Provide the [x, y] coordinate of the cell's center where the given text is located.  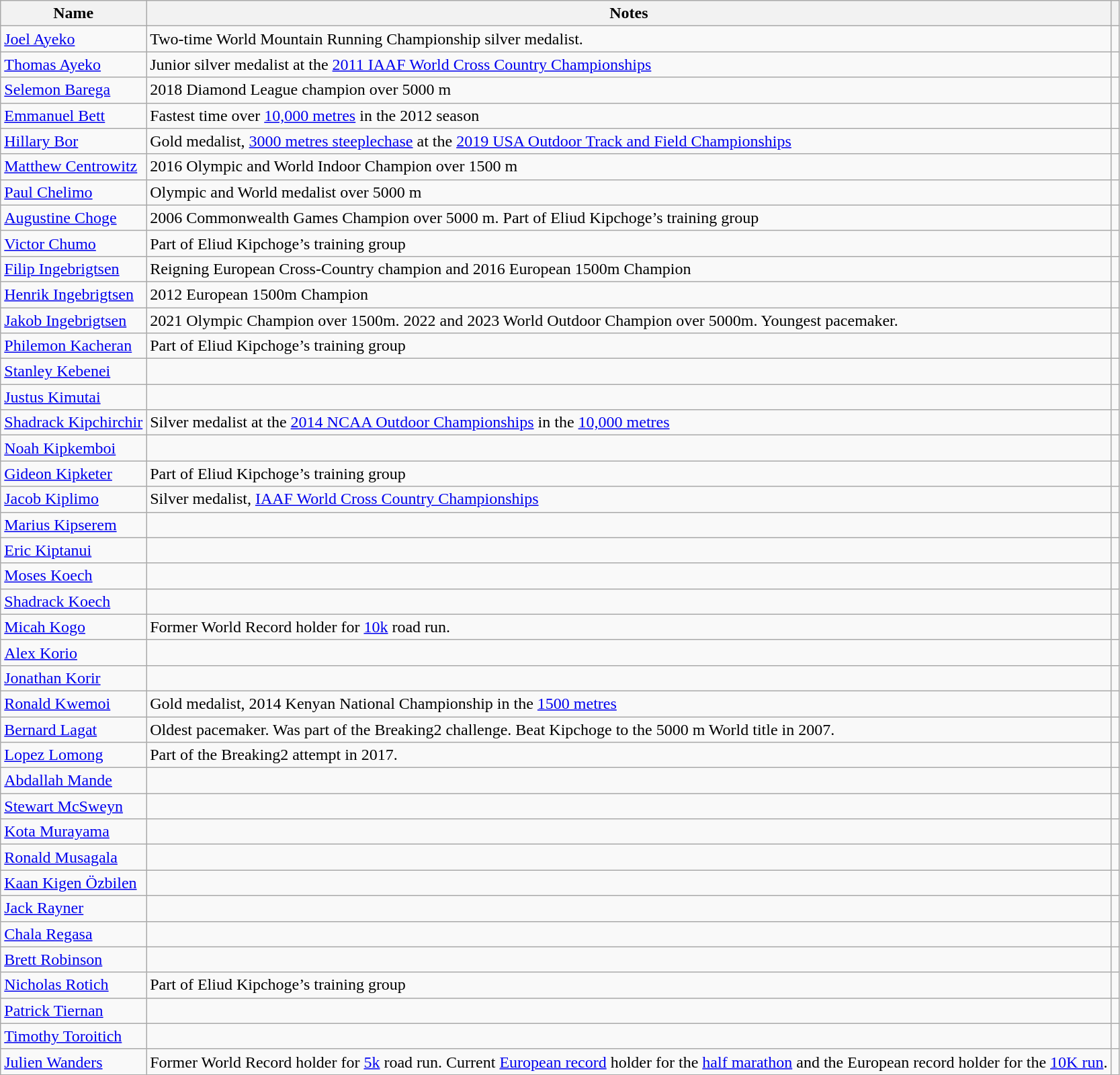
Brett Robinson [74, 959]
Kaan Kigen Özbilen [74, 883]
Emmanuel Bett [74, 116]
2012 European 1500m Champion [629, 294]
2006 Commonwealth Games Champion over 5000 m. Part of Eliud Kipchoge’s training group [629, 218]
Marius Kipserem [74, 525]
Reigning European Cross-Country champion and 2016 European 1500m Champion [629, 269]
Jonathan Korir [74, 678]
Timothy Toroitich [74, 1036]
Silver medalist, IAAF World Cross Country Championships [629, 499]
Paul Chelimo [74, 192]
Stanley Kebenei [74, 372]
2021 Olympic Champion over 1500m. 2022 and 2023 World Outdoor Champion over 5000m. Youngest pacemaker. [629, 320]
Ronald Kwemoi [74, 703]
Henrik Ingebrigtsen [74, 294]
Jacob Kiplimo [74, 499]
2016 Olympic and World Indoor Champion over 1500 m [629, 167]
Thomas Ayeko [74, 64]
Jack Rayner [74, 908]
Jakob Ingebrigtsen [74, 320]
Eric Kiptanui [74, 550]
Shadrack Kipchirchir [74, 423]
Victor Chumo [74, 243]
Former World Record holder for 5k road run. Current European record holder for the half marathon and the European record holder for the 10K run. [629, 1062]
Augustine Choge [74, 218]
Junior silver medalist at the 2011 IAAF World Cross Country Championships [629, 64]
Philemon Kacheran [74, 346]
Abdallah Mande [74, 781]
Moses Koech [74, 576]
Bernard Lagat [74, 729]
Justus Kimutai [74, 397]
Alex Korio [74, 652]
Fastest time over 10,000 metres in the 2012 season [629, 116]
Patrick Tiernan [74, 1010]
Oldest pacemaker. Was part of the Breaking2 challenge. Beat Kipchoge to the 5000 m World title in 2007. [629, 729]
Name [74, 13]
Notes [629, 13]
Olympic and World medalist over 5000 m [629, 192]
Gold medalist, 3000 metres steeplechase at the 2019 USA Outdoor Track and Field Championships [629, 141]
Micah Kogo [74, 627]
Ronald Musagala [74, 857]
Kota Murayama [74, 832]
Silver medalist at the 2014 NCAA Outdoor Championships in the 10,000 metres [629, 423]
Part of the Breaking2 attempt in 2017. [629, 755]
Stewart McSweyn [74, 806]
Lopez Lomong [74, 755]
Chala Regasa [74, 934]
Selemon Barega [74, 90]
Two-time World Mountain Running Championship silver medalist. [629, 39]
Nicholas Rotich [74, 985]
Former World Record holder for 10k road run. [629, 627]
Hillary Bor [74, 141]
Matthew Centrowitz [74, 167]
Joel Ayeko [74, 39]
Filip Ingebrigtsen [74, 269]
2018 Diamond League champion over 5000 m [629, 90]
Noah Kipkemboi [74, 448]
Julien Wanders [74, 1062]
Gold medalist, 2014 Kenyan National Championship in the 1500 metres [629, 703]
Gideon Kipketer [74, 474]
Shadrack Koech [74, 601]
